Return the (x, y) coordinate for the center point of the cell that contains the specified text.  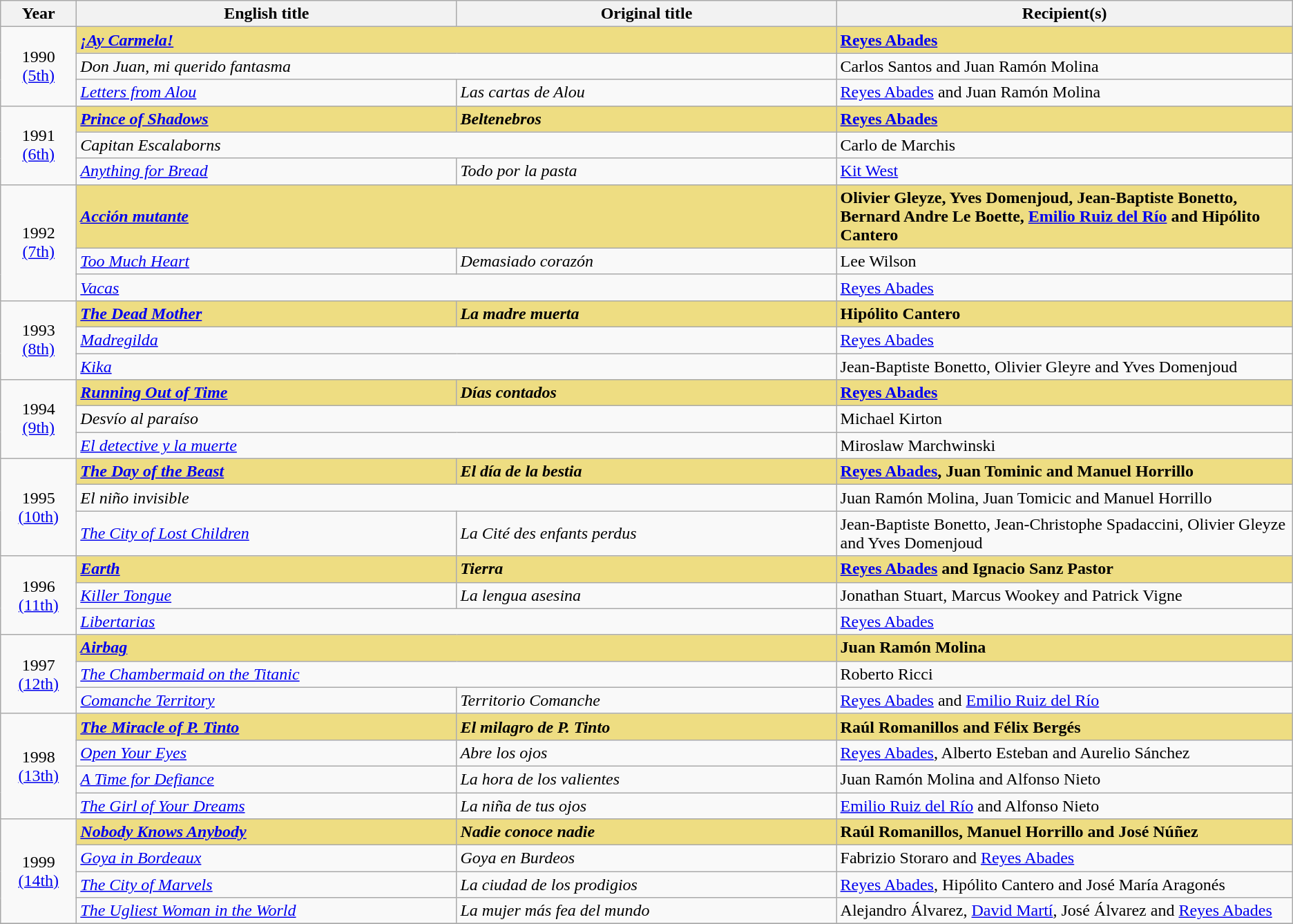
Recipient(s) (1064, 14)
1991(6th) (39, 145)
Kika (457, 367)
Raúl Romanillos and Félix Bergés (1064, 726)
Original title (646, 14)
1996(11th) (39, 595)
Lee Wilson (1064, 261)
1999(14th) (39, 872)
Reyes Abades, Hipólito Cantero and José María Aragonés (1064, 885)
Reyes Abades and Emilio Ruiz del Río (1064, 700)
El día de la bestia (646, 472)
Goya in Bordeaux (267, 858)
Madregilda (457, 340)
Territorio Comanche (646, 700)
English title (267, 14)
Anything for Bread (267, 171)
El detective y la muerte (457, 445)
A Time for Defiance (267, 779)
Running Out of Time (267, 393)
Días contados (646, 393)
La Cité des enfants perdus (646, 533)
Prince of Shadows (267, 119)
Reyes Abades and Juan Ramón Molina (1064, 93)
La niña de tus ojos (646, 806)
Juan Ramón Molina (1064, 648)
El niño invisible (457, 498)
Killer Tongue (267, 595)
Jonathan Stuart, Marcus Wookey and Patrick Vigne (1064, 595)
¡Ay Carmela! (457, 40)
The Ugliest Woman in the World (267, 911)
Desvío al paraíso (457, 419)
Beltenebros (646, 119)
Nobody Knows Anybody (267, 832)
Acción mutante (457, 216)
Fabrizio Storaro and Reyes Abades (1064, 858)
Carlo de Marchis (1064, 145)
La hora de los valientes (646, 779)
The City of Marvels (267, 885)
Year (39, 14)
Olivier Gleyze, Yves Domenjoud, Jean-Baptiste Bonetto, Bernard Andre Le Boette, Emilio Ruiz del Río and Hipólito Cantero (1064, 216)
Abre los ojos (646, 753)
The Girl of Your Dreams (267, 806)
Kit West (1064, 171)
1990(5th) (39, 66)
Too Much Heart (267, 261)
Comanche Territory (267, 700)
Juan Ramón Molina, Juan Tomicic and Manuel Horrillo (1064, 498)
1998(13th) (39, 766)
La ciudad de los prodigios (646, 885)
Alejandro Álvarez, David Martí, José Álvarez and Reyes Abades (1064, 911)
Miroslaw Marchwinski (1064, 445)
Jean-Baptiste Bonetto, Olivier Gleyre and Yves Domenjoud (1064, 367)
Nadie conoce nadie (646, 832)
Michael Kirton (1064, 419)
Emilio Ruiz del Río and Alfonso Nieto (1064, 806)
Todo por la pasta (646, 171)
Libertarias (457, 622)
Goya en Burdeos (646, 858)
Tierra (646, 569)
Reyes Abades and Ignacio Sanz Pastor (1064, 569)
La lengua asesina (646, 595)
Don Juan, mi querido fantasma (457, 66)
Open Your Eyes (267, 753)
1995(10th) (39, 507)
1994(9th) (39, 419)
Earth (267, 569)
Capitan Escalaborns (457, 145)
Reyes Abades, Alberto Esteban and Aurelio Sánchez (1064, 753)
Vacas (457, 287)
Jean-Baptiste Bonetto, Jean-Christophe Spadaccini, Olivier Gleyze and Yves Domenjoud (1064, 533)
Reyes Abades, Juan Tominic and Manuel Horrillo (1064, 472)
La mujer más fea del mundo (646, 911)
The City of Lost Children (267, 533)
Demasiado corazón (646, 261)
The Chambermaid on the Titanic (457, 674)
Roberto Ricci (1064, 674)
Hipólito Cantero (1064, 314)
Airbag (457, 648)
Las cartas de Alou (646, 93)
1993(8th) (39, 340)
1992(7th) (39, 242)
Letters from Alou (267, 93)
1997(12th) (39, 674)
Raúl Romanillos, Manuel Horrillo and José Núñez (1064, 832)
The Miracle of P. Tinto (267, 726)
The Day of the Beast (267, 472)
La madre muerta (646, 314)
Juan Ramón Molina and Alfonso Nieto (1064, 779)
The Dead Mother (267, 314)
Carlos Santos and Juan Ramón Molina (1064, 66)
El milagro de P. Tinto (646, 726)
